Search for the cell housing the specified text and yield its [X, Y] center coordinate. 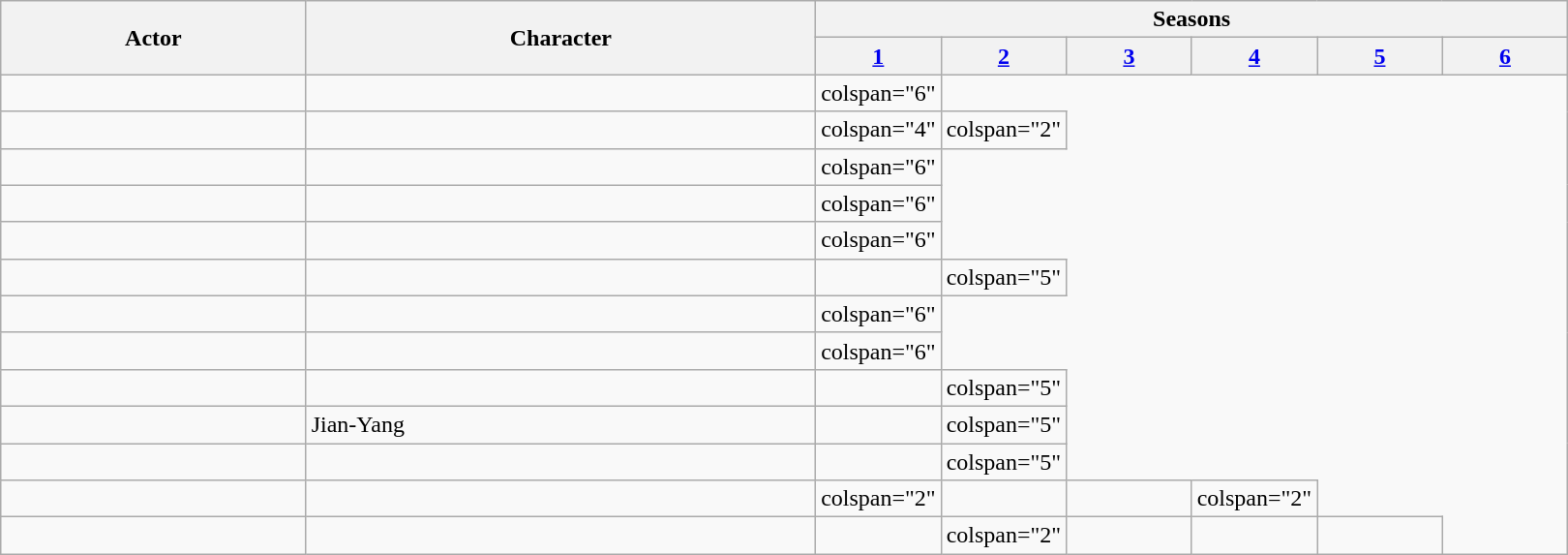
2 [1004, 56]
Seasons [1192, 19]
Jian-Yang [560, 424]
4 [1254, 56]
Actor [153, 38]
1 [879, 56]
5 [1380, 56]
6 [1505, 56]
colspan="4" [879, 130]
3 [1130, 56]
Character [560, 38]
